Extract the (X, Y) coordinate from the center of the cell holding the provided text.  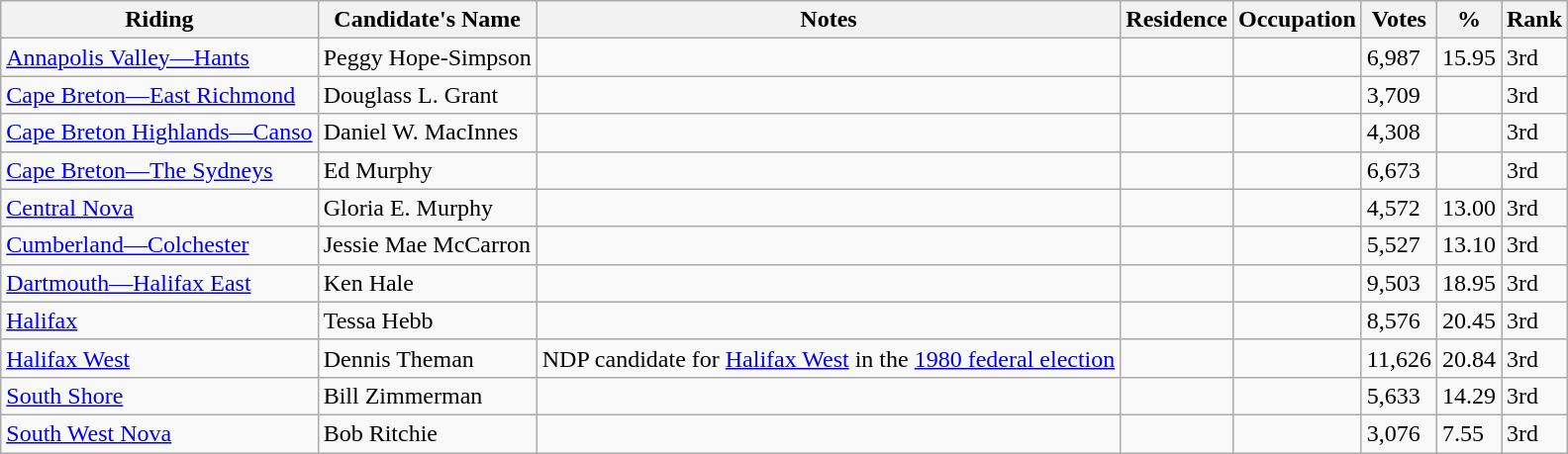
18.95 (1469, 283)
13.10 (1469, 245)
Ed Murphy (428, 170)
Central Nova (159, 208)
Rank (1534, 20)
4,572 (1399, 208)
NDP candidate for Halifax West in the 1980 federal election (829, 358)
Halifax (159, 320)
Cape Breton Highlands—Canso (159, 133)
Halifax West (159, 358)
15.95 (1469, 57)
5,527 (1399, 245)
Notes (829, 20)
8,576 (1399, 320)
13.00 (1469, 208)
South West Nova (159, 433)
20.84 (1469, 358)
Residence (1177, 20)
14.29 (1469, 396)
Peggy Hope-Simpson (428, 57)
7.55 (1469, 433)
Bob Ritchie (428, 433)
Occupation (1298, 20)
Jessie Mae McCarron (428, 245)
Votes (1399, 20)
Bill Zimmerman (428, 396)
Cumberland—Colchester (159, 245)
Riding (159, 20)
3,076 (1399, 433)
% (1469, 20)
20.45 (1469, 320)
Tessa Hebb (428, 320)
6,673 (1399, 170)
South Shore (159, 396)
Douglass L. Grant (428, 95)
9,503 (1399, 283)
Candidate's Name (428, 20)
Annapolis Valley—Hants (159, 57)
4,308 (1399, 133)
3,709 (1399, 95)
Cape Breton—The Sydneys (159, 170)
6,987 (1399, 57)
Cape Breton—East Richmond (159, 95)
Dennis Theman (428, 358)
Dartmouth—Halifax East (159, 283)
Gloria E. Murphy (428, 208)
Ken Hale (428, 283)
5,633 (1399, 396)
Daniel W. MacInnes (428, 133)
11,626 (1399, 358)
